Extract the (x, y) coordinate from the center of the cell holding the provided text.  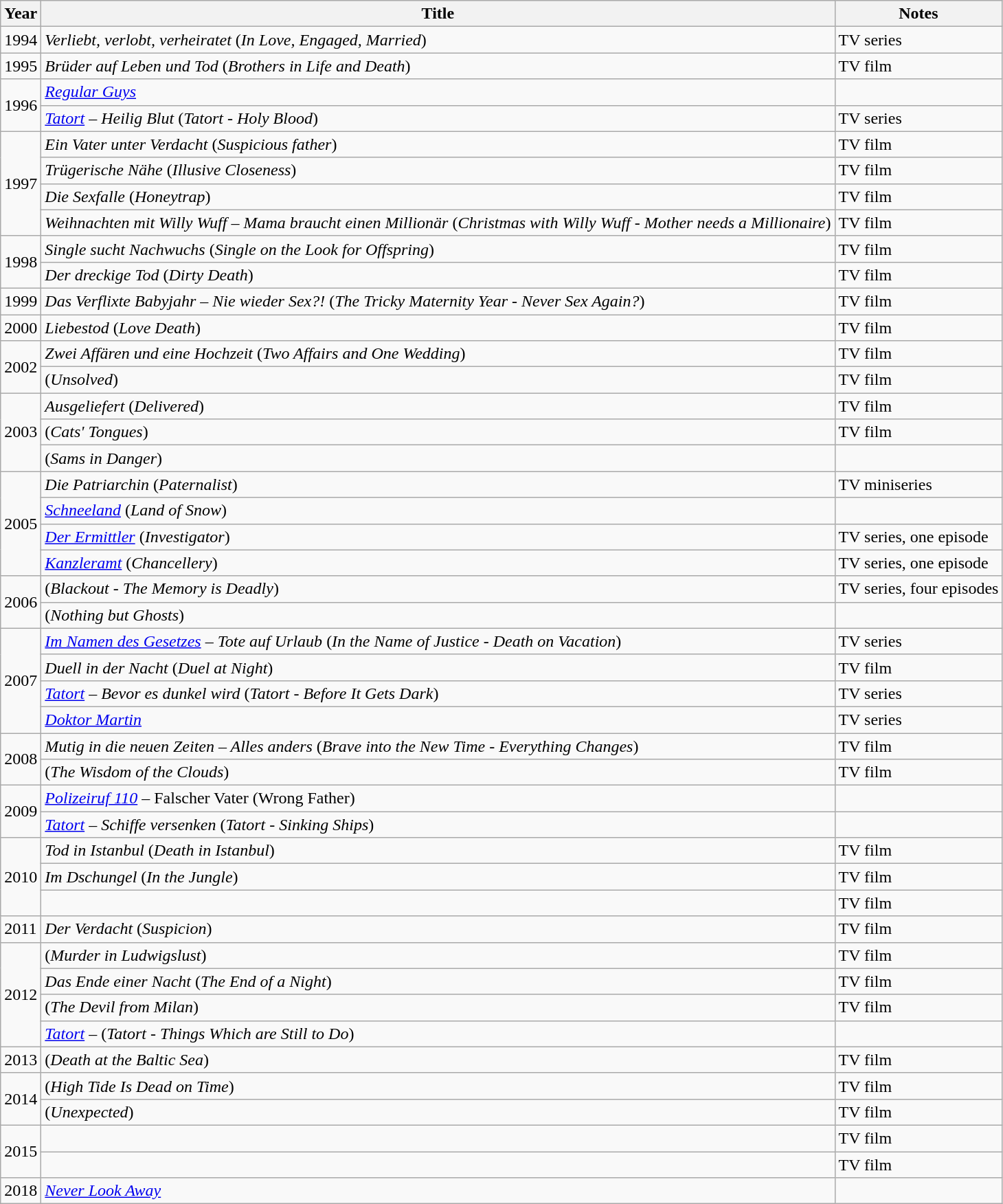
2003 (21, 432)
1997 (21, 183)
1998 (21, 262)
Never Look Away (438, 1191)
(Nothing but Ghosts) (438, 615)
(High Tide Is Dead on Time) (438, 1086)
(Unexpected) (438, 1112)
Liebestod (Love Death) (438, 328)
1999 (21, 301)
Ein Vater unter Verdacht (Suspicious father) (438, 144)
2005 (21, 524)
(Unsolved) (438, 380)
Der dreckige Tod (Dirty Death) (438, 275)
Mutig in die neuen Zeiten – Alles anders (Brave into the New Time - Everything Changes) (438, 746)
2015 (21, 1151)
(Murder in Ludwigslust) (438, 955)
(Blackout - The Memory is Deadly) (438, 589)
Duell in der Nacht (Duel at Night) (438, 667)
Regular Guys (438, 92)
Im Namen des Gesetzes – Tote auf Urlaub (In the Name of Justice - Death on Vacation) (438, 641)
Tatort – (Tatort - Things Which are Still to Do) (438, 1034)
2000 (21, 328)
2010 (21, 877)
Der Verdacht (Suspicion) (438, 929)
2009 (21, 812)
2012 (21, 994)
Das Verflixte Babyjahr – Nie wieder Sex?! (The Tricky Maternity Year - Never Sex Again?) (438, 301)
Notes (919, 14)
Brüder auf Leben und Tod (Brothers in Life and Death) (438, 66)
1996 (21, 105)
TV series, four episodes (919, 589)
Tatort – Schiffe versenken (Tatort - Sinking Ships) (438, 825)
Die Patriarchin (Paternalist) (438, 484)
2013 (21, 1060)
TV miniseries (919, 484)
2014 (21, 1099)
Tatort – Heilig Blut (Tatort - Holy Blood) (438, 118)
Year (21, 14)
2011 (21, 929)
1995 (21, 66)
2002 (21, 367)
1994 (21, 40)
(Cats' Tongues) (438, 432)
Der Ermittler (Investigator) (438, 537)
Schneeland (Land of Snow) (438, 511)
(Death at the Baltic Sea) (438, 1060)
Trügerische Nähe (Illusive Closeness) (438, 170)
Die Sexfalle (Honeytrap) (438, 197)
(The Wisdom of the Clouds) (438, 772)
Title (438, 14)
Das Ende einer Nacht (The End of a Night) (438, 981)
Weihnachten mit Willy Wuff – Mama braucht einen Millionär (Christmas with Willy Wuff - Mother needs a Millionaire) (438, 223)
Ausgeliefert (Delivered) (438, 406)
Tatort – Bevor es dunkel wird (Tatort - Before It Gets Dark) (438, 693)
2007 (21, 680)
2008 (21, 759)
2006 (21, 602)
(Sams in Danger) (438, 458)
Doktor Martin (438, 720)
Zwei Affären und eine Hochzeit (Two Affairs and One Wedding) (438, 354)
Tod in Istanbul (Death in Istanbul) (438, 851)
Verliebt, verlobt, verheiratet (In Love, Engaged, Married) (438, 40)
(The Devil from Milan) (438, 1007)
Im Dschungel (In the Jungle) (438, 877)
Polizeiruf 110 – Falscher Vater (Wrong Father) (438, 799)
2018 (21, 1191)
Kanzleramt (Chancellery) (438, 563)
Single sucht Nachwuchs (Single on the Look for Offspring) (438, 249)
